Output the (x, y) coordinate of the center of the cell containing the given text.  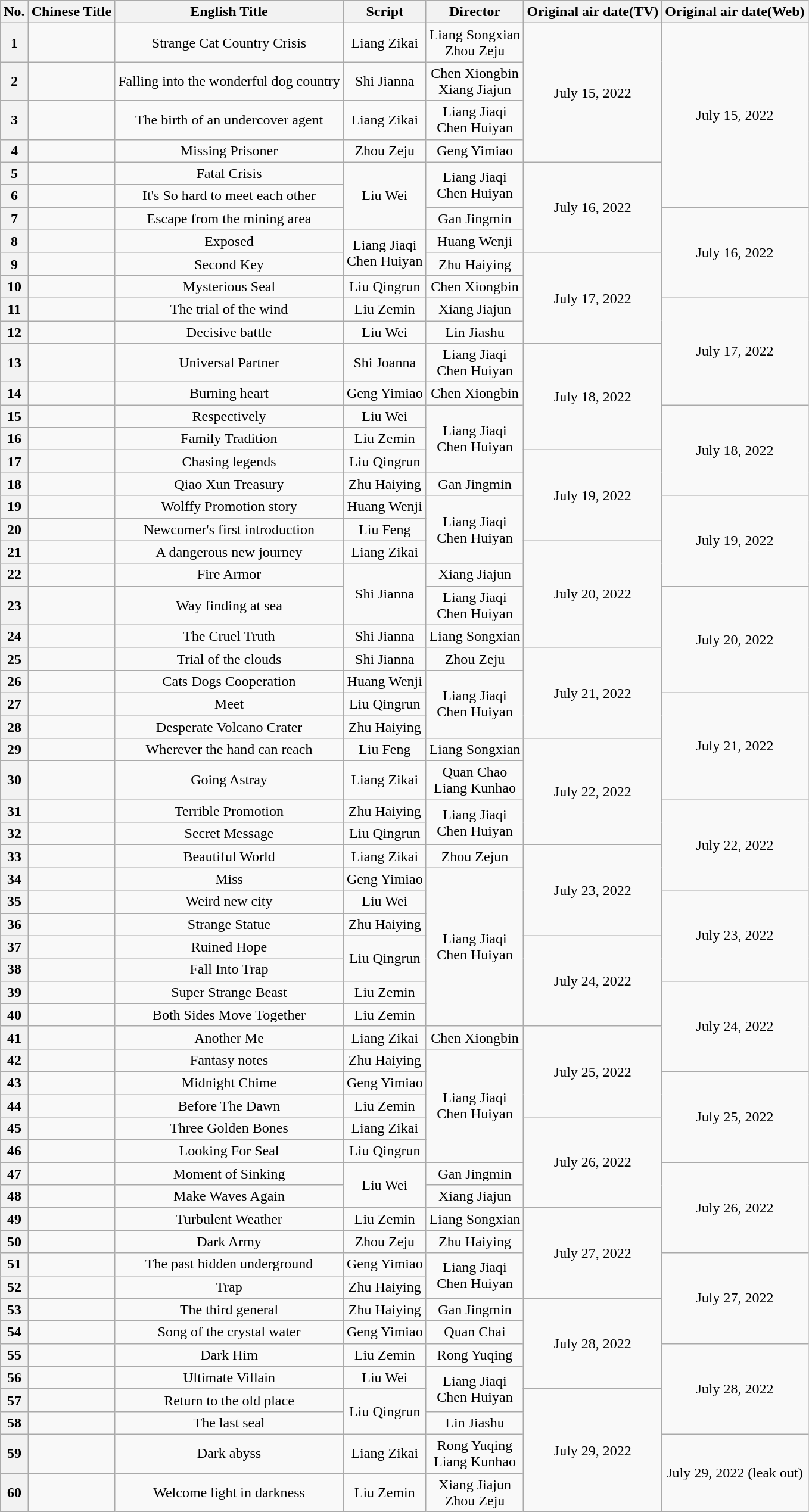
53 (14, 1310)
It's So hard to meet each other (229, 196)
52 (14, 1287)
18 (14, 484)
57 (14, 1400)
38 (14, 969)
Both Sides Move Together (229, 1015)
20 (14, 529)
Rong YuqingLiang Kunhao (475, 1453)
Ruined Hope (229, 947)
Way finding at sea (229, 605)
42 (14, 1060)
Wherever the hand can reach (229, 750)
6 (14, 196)
Chen XiongbinXiang Jiajun (475, 81)
The past hidden underground (229, 1264)
41 (14, 1037)
39 (14, 992)
Script (385, 12)
3 (14, 120)
Strange Statue (229, 924)
Chasing legends (229, 462)
23 (14, 605)
27 (14, 704)
8 (14, 241)
21 (14, 552)
Song of the crystal water (229, 1332)
31 (14, 811)
Falling into the wonderful dog country (229, 81)
32 (14, 834)
Before The Dawn (229, 1106)
54 (14, 1332)
Return to the old place (229, 1400)
13 (14, 363)
Liang SongxianZhou Zeju (475, 43)
29 (14, 750)
Shi Joanna (385, 363)
46 (14, 1151)
Quan Chai (475, 1332)
28 (14, 727)
45 (14, 1128)
Rong Yuqing (475, 1355)
Desperate Volcano Crater (229, 727)
35 (14, 902)
49 (14, 1219)
Fall Into Trap (229, 969)
The last seal (229, 1423)
36 (14, 924)
Going Astray (229, 780)
Fatal Crisis (229, 173)
48 (14, 1196)
37 (14, 947)
Looking For Seal (229, 1151)
30 (14, 780)
47 (14, 1174)
Cats Dogs Cooperation (229, 681)
59 (14, 1453)
11 (14, 309)
Fantasy notes (229, 1060)
Super Strange Beast (229, 992)
Decisive battle (229, 332)
2 (14, 81)
July 29, 2022 (leak out) (735, 1473)
Second Key (229, 264)
Weird new city (229, 902)
55 (14, 1355)
25 (14, 659)
5 (14, 173)
Original air date(TV) (593, 12)
56 (14, 1377)
60 (14, 1492)
44 (14, 1106)
Ultimate Villain (229, 1377)
58 (14, 1423)
Quan ChaoLiang Kunhao (475, 780)
Make Waves Again (229, 1196)
Turbulent Weather (229, 1219)
Three Golden Bones (229, 1128)
Secret Message (229, 834)
33 (14, 856)
The third general (229, 1310)
Strange Cat Country Crisis (229, 43)
Family Tradition (229, 439)
Fire Armor (229, 575)
9 (14, 264)
Mysterious Seal (229, 286)
10 (14, 286)
34 (14, 879)
Zhou Zejun (475, 856)
Wolffy Promotion story (229, 507)
43 (14, 1083)
English Title (229, 12)
Beautiful World (229, 856)
The trial of the wind (229, 309)
The Cruel Truth (229, 636)
Trap (229, 1287)
Original air date(Web) (735, 12)
Dark Him (229, 1355)
Respectively (229, 416)
Missing Prisoner (229, 151)
1 (14, 43)
No. (14, 12)
Qiao Xun Treasury (229, 484)
Newcomer's first introduction (229, 529)
Midnight Chime (229, 1083)
12 (14, 332)
Terrible Promotion (229, 811)
Meet (229, 704)
Chinese Title (71, 12)
Trial of the clouds (229, 659)
Another Me (229, 1037)
22 (14, 575)
Director (475, 12)
July 29, 2022 (593, 1450)
Xiang JiajunZhou Zeju (475, 1492)
4 (14, 151)
Miss (229, 879)
Exposed (229, 241)
17 (14, 462)
Escape from the mining area (229, 219)
16 (14, 439)
Dark abyss (229, 1453)
24 (14, 636)
40 (14, 1015)
26 (14, 681)
15 (14, 416)
50 (14, 1242)
A dangerous new journey (229, 552)
Universal Partner (229, 363)
Burning heart (229, 394)
Moment of Sinking (229, 1174)
Welcome light in darkness (229, 1492)
14 (14, 394)
19 (14, 507)
51 (14, 1264)
7 (14, 219)
The birth of an undercover agent (229, 120)
Dark Army (229, 1242)
